Return (X, Y) of the center of cell containing provided text 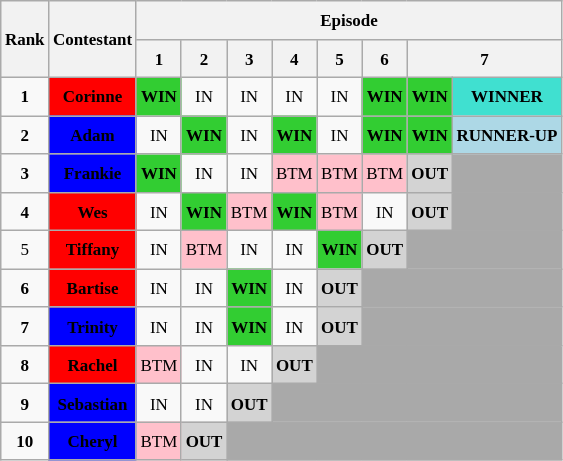
Sebastian (93, 403)
Rachel (93, 365)
10 (25, 441)
8 (25, 365)
Frankie (93, 173)
WINNER (506, 97)
Episode (348, 20)
Corinne (93, 97)
Contestant (93, 40)
RUNNER-UP (506, 135)
Cheryl (93, 441)
Wes (93, 212)
Trinity (93, 326)
Adam (93, 135)
9 (25, 403)
Tiffany (93, 250)
Rank (25, 40)
Bartise (93, 288)
